Determine the [X, Y] coordinate at the center of the cell enclosing the given text.  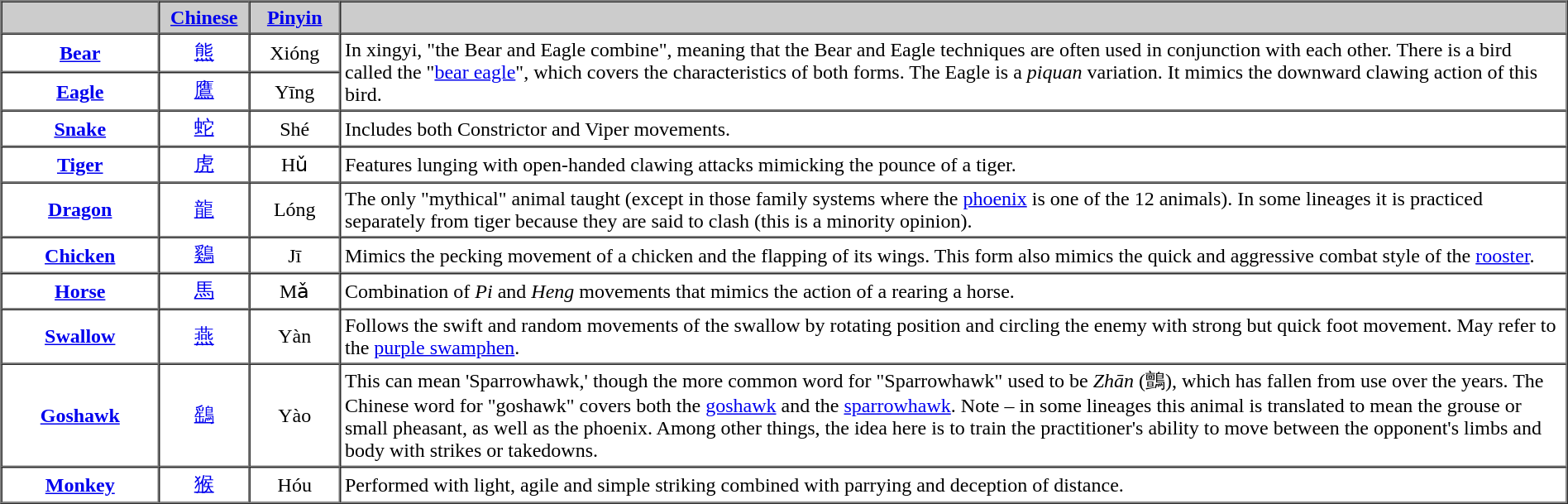
Goshawk [80, 415]
蛇 [204, 129]
鷂 [204, 415]
Bear [80, 52]
Shé [295, 129]
Hóu [295, 485]
Chinese [204, 18]
Yàn [295, 337]
Xióng [295, 52]
Jī [295, 255]
猴 [204, 485]
Swallow [80, 337]
Eagle [80, 91]
Mǎ [295, 291]
馬 [204, 291]
Yīng [295, 91]
龍 [204, 209]
Mimics the pecking movement of a chicken and the flapping of its wings. This form also mimics the quick and aggressive combat style of the rooster. [954, 255]
Features lunging with open-handed clawing attacks mimicking the pounce of a tiger. [954, 165]
Yào [295, 415]
鷄 [204, 255]
Hǔ [295, 165]
燕 [204, 337]
Horse [80, 291]
虎 [204, 165]
熊 [204, 52]
Dragon [80, 209]
Chicken [80, 255]
Pinyin [295, 18]
Performed with light, agile and simple striking combined with parrying and deception of distance. [954, 485]
Combination of Pi and Heng movements that mimics the action of a rearing a horse. [954, 291]
Monkey [80, 485]
Snake [80, 129]
Lóng [295, 209]
Tiger [80, 165]
Includes both Constrictor and Viper movements. [954, 129]
鷹 [204, 91]
